Return (X, Y) of the center of cell containing provided text 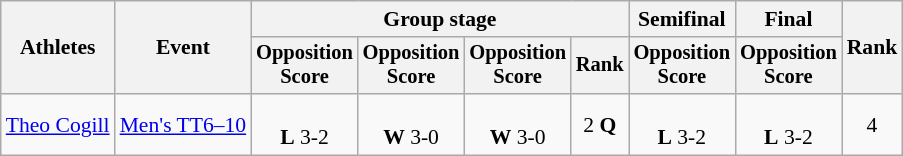
Semifinal (682, 19)
Group stage (440, 19)
Men's TT6–10 (184, 124)
Event (184, 48)
Final (788, 19)
4 (872, 124)
2 Q (600, 124)
Theo Cogill (58, 124)
Athletes (58, 48)
